Determine the [x, y] coordinate at the center of the cell enclosing the given text.  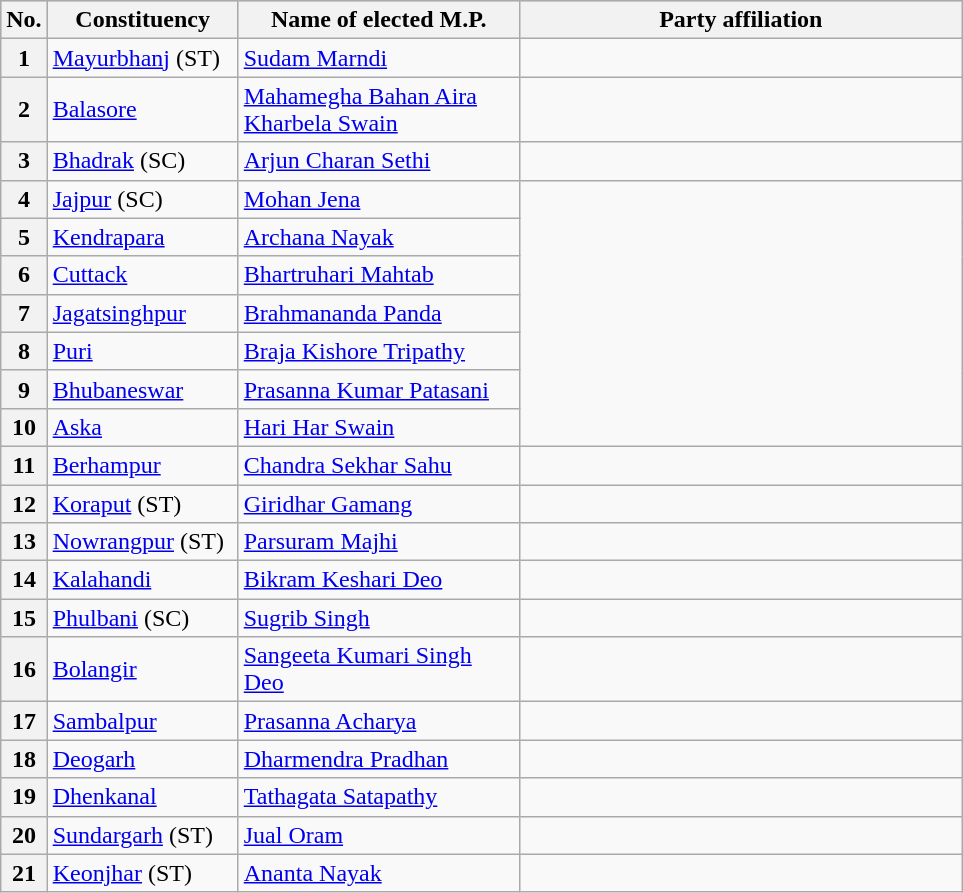
Cuttack [142, 275]
15 [24, 618]
12 [24, 503]
Bikram Keshari Deo [378, 580]
Braja Kishore Tripathy [378, 351]
7 [24, 313]
Chandra Sekhar Sahu [378, 465]
Sangeeta Kumari Singh Deo [378, 670]
Arjun Charan Sethi [378, 161]
3 [24, 161]
Mahamegha Bahan Aira Kharbela Swain [378, 110]
Brahmananda Panda [378, 313]
Aska [142, 427]
Dharmendra Pradhan [378, 759]
Dhenkanal [142, 797]
Bhadrak (SC) [142, 161]
13 [24, 542]
Prasanna Acharya [378, 721]
10 [24, 427]
20 [24, 835]
Mohan Jena [378, 199]
2 [24, 110]
Name of elected M.P. [378, 20]
14 [24, 580]
Bhubaneswar [142, 389]
9 [24, 389]
Jajpur (SC) [142, 199]
Phulbani (SC) [142, 618]
4 [24, 199]
Jagatsinghpur [142, 313]
8 [24, 351]
No. [24, 20]
Prasanna Kumar Patasani [378, 389]
Mayurbhanj (ST) [142, 58]
Constituency [142, 20]
16 [24, 670]
5 [24, 237]
6 [24, 275]
1 [24, 58]
Puri [142, 351]
Giridhar Gamang [378, 503]
19 [24, 797]
Archana Nayak [378, 237]
17 [24, 721]
Balasore [142, 110]
Sudam Marndi [378, 58]
Jual Oram [378, 835]
Ananta Nayak [378, 873]
11 [24, 465]
Kendrapara [142, 237]
Parsuram Majhi [378, 542]
Koraput (ST) [142, 503]
21 [24, 873]
Tathagata Satapathy [378, 797]
Sambalpur [142, 721]
Kalahandi [142, 580]
Nowrangpur (ST) [142, 542]
18 [24, 759]
Deogarh [142, 759]
Bhartruhari Mahtab [378, 275]
Bolangir [142, 670]
Keonjhar (ST) [142, 873]
Berhampur [142, 465]
Sundargarh (ST) [142, 835]
Sugrib Singh [378, 618]
Party affiliation [740, 20]
Hari Har Swain [378, 427]
